For the text-containing cell, return its midpoint in (x, y) coordinate format. 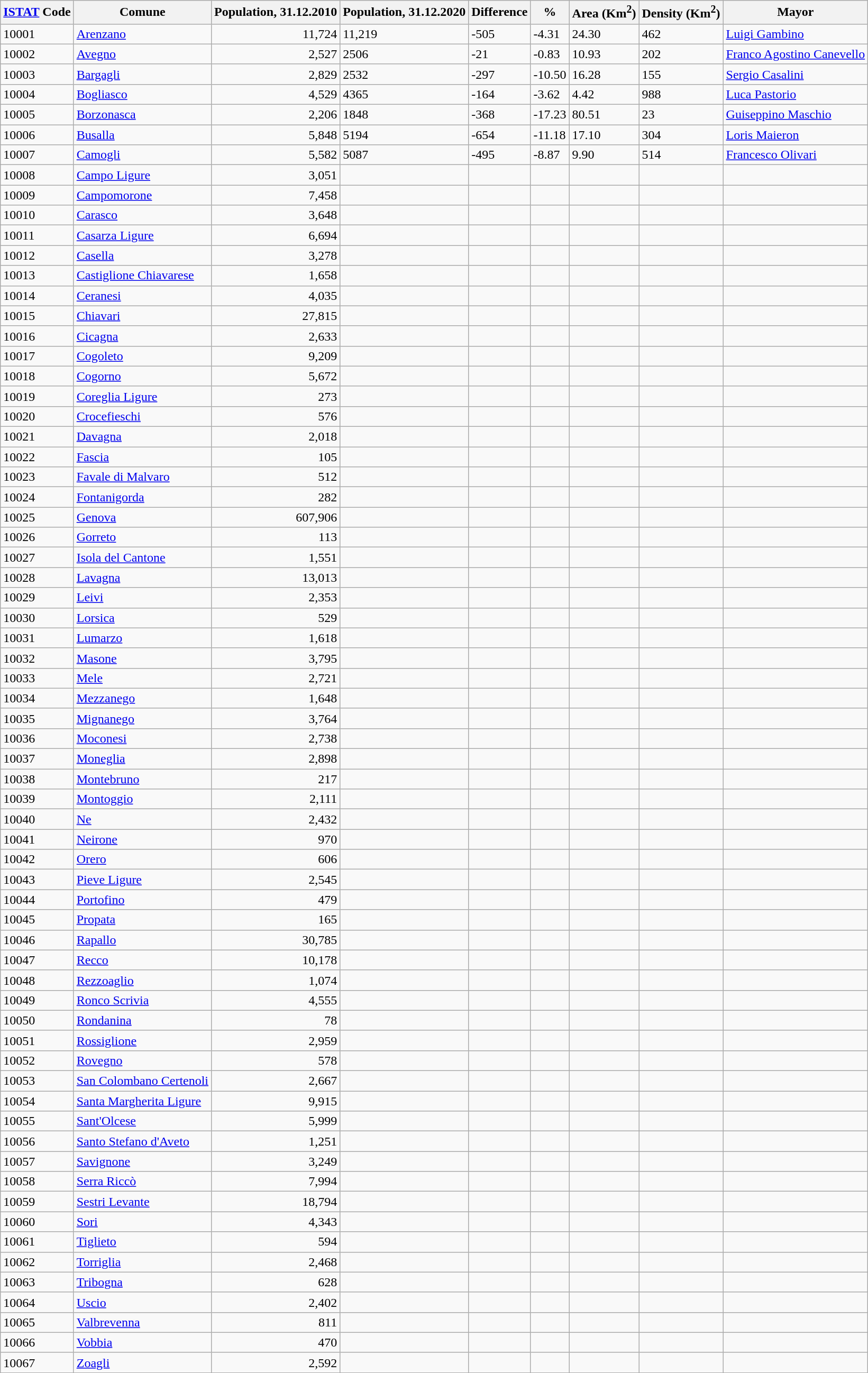
Moconesi (142, 738)
Francesco Olivari (796, 155)
607,906 (276, 517)
Savignone (142, 1161)
3,051 (276, 175)
18,794 (276, 1202)
Camogli (142, 155)
1,648 (276, 698)
4.42 (604, 94)
Masone (142, 658)
Avegno (142, 54)
-11.18 (550, 135)
4,555 (276, 1000)
Rovegno (142, 1060)
10027 (37, 557)
10033 (37, 678)
78 (276, 1020)
529 (276, 618)
Montoggio (142, 799)
Rondanina (142, 1020)
Montebruno (142, 779)
2,592 (276, 1362)
10060 (37, 1222)
10057 (37, 1161)
10003 (37, 74)
Bogliasco (142, 94)
2,721 (276, 678)
10015 (37, 316)
Casarza Ligure (142, 235)
4365 (404, 94)
10005 (37, 115)
2,959 (276, 1040)
10051 (37, 1040)
10049 (37, 1000)
80.51 (604, 115)
ISTAT Code (37, 13)
105 (276, 457)
10024 (37, 497)
10011 (37, 235)
5194 (404, 135)
Bargagli (142, 74)
13,013 (276, 578)
3,764 (276, 718)
10034 (37, 698)
10014 (37, 296)
Vobbia (142, 1342)
17.10 (604, 135)
10040 (37, 819)
Area (Km2) (604, 13)
5087 (404, 155)
2,667 (276, 1081)
10002 (37, 54)
10045 (37, 920)
Rezzoaglio (142, 980)
2,545 (276, 880)
24.30 (604, 34)
Comune (142, 13)
Tiglieto (142, 1242)
10022 (37, 457)
Carasco (142, 215)
23 (681, 115)
10010 (37, 215)
514 (681, 155)
-164 (499, 94)
-8.87 (550, 155)
16.28 (604, 74)
-368 (499, 115)
1848 (404, 115)
273 (276, 396)
10063 (37, 1282)
Mezzanego (142, 698)
Gorreto (142, 537)
1,251 (276, 1141)
10064 (37, 1302)
10041 (37, 839)
5,582 (276, 155)
10001 (37, 34)
10012 (37, 255)
10008 (37, 175)
Cogoleto (142, 356)
3,648 (276, 215)
-495 (499, 155)
Guiseppino Maschio (796, 115)
3,249 (276, 1161)
10007 (37, 155)
Santo Stefano d'Aveto (142, 1141)
512 (276, 477)
7,994 (276, 1182)
Leivi (142, 598)
1,074 (276, 980)
Genova (142, 517)
Busalla (142, 135)
Population, 31.12.2010 (276, 13)
9,209 (276, 356)
10020 (37, 416)
479 (276, 900)
1,618 (276, 638)
Sori (142, 1222)
% (550, 13)
10037 (37, 759)
7,458 (276, 195)
10055 (37, 1121)
2532 (404, 74)
Ne (142, 819)
Cogorno (142, 376)
10036 (37, 738)
9,915 (276, 1101)
10047 (37, 960)
10067 (37, 1362)
10025 (37, 517)
2,018 (276, 437)
10029 (37, 598)
2,432 (276, 819)
Orero (142, 859)
10009 (37, 195)
-654 (499, 135)
Uscio (142, 1302)
Mele (142, 678)
10044 (37, 900)
10030 (37, 618)
10042 (37, 859)
10032 (37, 658)
1,551 (276, 557)
2506 (404, 54)
576 (276, 416)
10061 (37, 1242)
462 (681, 34)
Arenzano (142, 34)
10062 (37, 1262)
-21 (499, 54)
Crocefieschi (142, 416)
10066 (37, 1342)
10039 (37, 799)
-0.83 (550, 54)
Luigi Gambino (796, 34)
578 (276, 1060)
Fontanigorda (142, 497)
10058 (37, 1182)
10018 (37, 376)
2,111 (276, 799)
2,738 (276, 738)
Fascia (142, 457)
Mayor (796, 13)
Luca Pastorio (796, 94)
Coreglia Ligure (142, 396)
2,898 (276, 759)
Torriglia (142, 1262)
Population, 31.12.2020 (404, 13)
Portofino (142, 900)
10035 (37, 718)
Mignanego (142, 718)
10,178 (276, 960)
811 (276, 1322)
Serra Riccò (142, 1182)
Ronco Scrivia (142, 1000)
628 (276, 1282)
10046 (37, 940)
10052 (37, 1060)
Lorsica (142, 618)
10021 (37, 437)
113 (276, 537)
10013 (37, 276)
Valbrevenna (142, 1322)
Lumarzo (142, 638)
Density (Km2) (681, 13)
Favale di Malvaro (142, 477)
Rapallo (142, 940)
Propata (142, 920)
Santa Margherita Ligure (142, 1101)
11,724 (276, 34)
10065 (37, 1322)
-505 (499, 34)
2,633 (276, 336)
9.90 (604, 155)
2,468 (276, 1262)
10043 (37, 880)
Franco Agostino Canevello (796, 54)
10.93 (604, 54)
10006 (37, 135)
10056 (37, 1141)
Isola del Cantone (142, 557)
5,848 (276, 135)
San Colombano Certenoli (142, 1081)
Recco (142, 960)
970 (276, 839)
Casella (142, 255)
10050 (37, 1020)
5,672 (276, 376)
Zoagli (142, 1362)
155 (681, 74)
4,343 (276, 1222)
Sestri Levante (142, 1202)
2,206 (276, 115)
Rossiglione (142, 1040)
Campomorone (142, 195)
10053 (37, 1081)
Castiglione Chiavarese (142, 276)
30,785 (276, 940)
2,829 (276, 74)
-3.62 (550, 94)
282 (276, 497)
304 (681, 135)
Cicagna (142, 336)
Borzonasca (142, 115)
Loris Maieron (796, 135)
10004 (37, 94)
594 (276, 1242)
2,527 (276, 54)
4,529 (276, 94)
Sergio Casalini (796, 74)
Chiavari (142, 316)
-10.50 (550, 74)
-17.23 (550, 115)
Ceranesi (142, 296)
Pieve Ligure (142, 880)
10016 (37, 336)
27,815 (276, 316)
Difference (499, 13)
10048 (37, 980)
10017 (37, 356)
217 (276, 779)
3,795 (276, 658)
Campo Ligure (142, 175)
165 (276, 920)
606 (276, 859)
6,694 (276, 235)
Lavagna (142, 578)
10019 (37, 396)
10054 (37, 1101)
11,219 (404, 34)
Sant'Olcese (142, 1121)
5,999 (276, 1121)
10031 (37, 638)
10023 (37, 477)
988 (681, 94)
Moneglia (142, 759)
1,658 (276, 276)
10026 (37, 537)
4,035 (276, 296)
-297 (499, 74)
Neirone (142, 839)
10059 (37, 1202)
10028 (37, 578)
Tribogna (142, 1282)
2,353 (276, 598)
2,402 (276, 1302)
Davagna (142, 437)
470 (276, 1342)
-4.31 (550, 34)
10038 (37, 779)
202 (681, 54)
3,278 (276, 255)
